Find where the given text appears and provide that cell's center as [X, Y] coordinate. 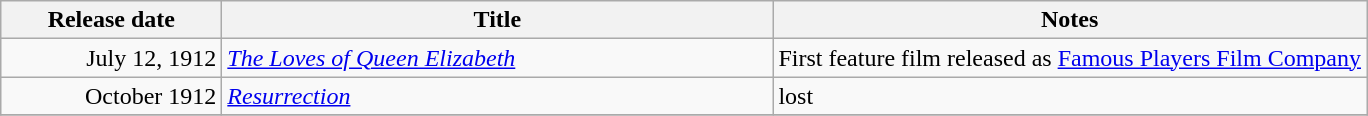
July 12, 1912 [112, 58]
Release date [112, 20]
The Loves of Queen Elizabeth [498, 58]
Notes [1070, 20]
Title [498, 20]
lost [1070, 96]
Resurrection [498, 96]
October 1912 [112, 96]
First feature film released as Famous Players Film Company [1070, 58]
